Capture the cell that displays the provided text and extract its [x, y] central coordinate. 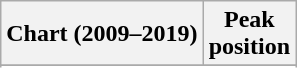
Peak position [249, 34]
Chart (2009–2019) [102, 34]
